Return the (x, y) coordinate for the center point of the cell that contains the specified text.  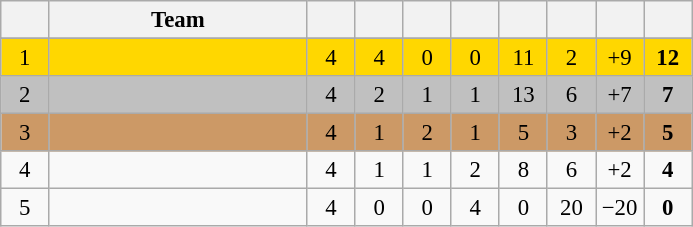
13 (523, 95)
20 (571, 208)
8 (523, 170)
Team (178, 20)
+7 (620, 95)
−20 (620, 208)
7 (668, 95)
12 (668, 58)
+9 (620, 58)
11 (523, 58)
